Locate the cell with the specified text and output its (x, y) center coordinate. 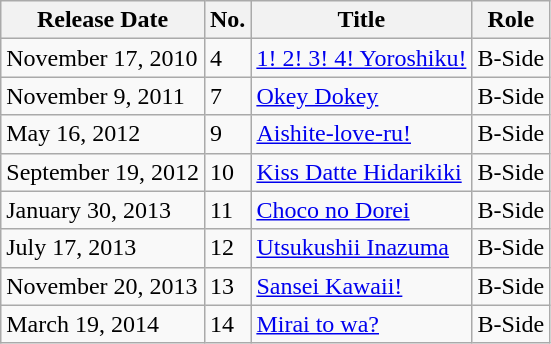
Kiss Datte Hidarikiki (362, 172)
July 17, 2013 (103, 248)
November 9, 2011 (103, 96)
11 (227, 210)
7 (227, 96)
4 (227, 58)
September 19, 2012 (103, 172)
November 20, 2013 (103, 286)
13 (227, 286)
Release Date (103, 20)
14 (227, 324)
Mirai to wa? (362, 324)
Choco no Dorei (362, 210)
Okey Dokey (362, 96)
Utsukushii Inazuma (362, 248)
May 16, 2012 (103, 134)
9 (227, 134)
Role (511, 20)
10 (227, 172)
1! 2! 3! 4! Yoroshiku! (362, 58)
Title (362, 20)
12 (227, 248)
November 17, 2010 (103, 58)
Aishite-love-ru! (362, 134)
March 19, 2014 (103, 324)
Sansei Kawaii! (362, 286)
No. (227, 20)
January 30, 2013 (103, 210)
